Search for the cell housing the specified text and yield its (X, Y) center coordinate. 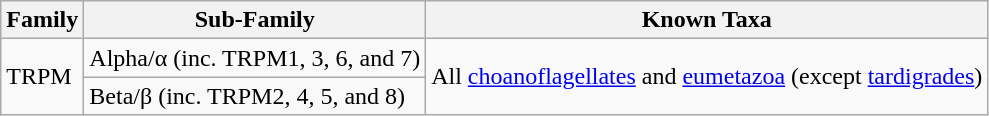
Beta/β (inc. TRPM2, 4, 5, and 8) (255, 96)
Family (42, 20)
Alpha/α (inc. TRPM1, 3, 6, and 7) (255, 58)
Sub-Family (255, 20)
All choanoflagellates and eumetazoa (except tardigrades) (707, 77)
TRPM (42, 77)
Known Taxa (707, 20)
